Extract the [X, Y] coordinate from the center of the cell holding the provided text.  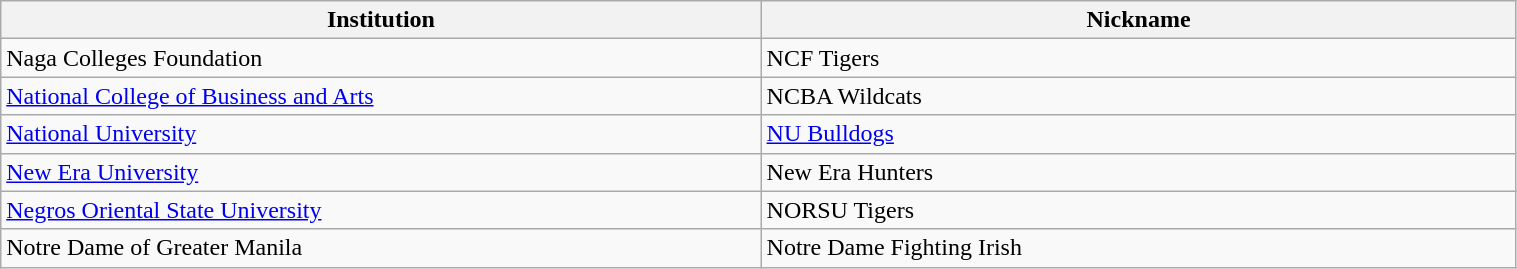
NORSU Tigers [1138, 210]
NCBA Wildcats [1138, 96]
Negros Oriental State University [381, 210]
Notre Dame of Greater Manila [381, 248]
New Era Hunters [1138, 172]
Naga Colleges Foundation [381, 58]
New Era University [381, 172]
Institution [381, 20]
Nickname [1138, 20]
National University [381, 134]
National College of Business and Arts [381, 96]
Notre Dame Fighting Irish [1138, 248]
NCF Tigers [1138, 58]
NU Bulldogs [1138, 134]
